For the text-containing cell, return its midpoint in [x, y] coordinate format. 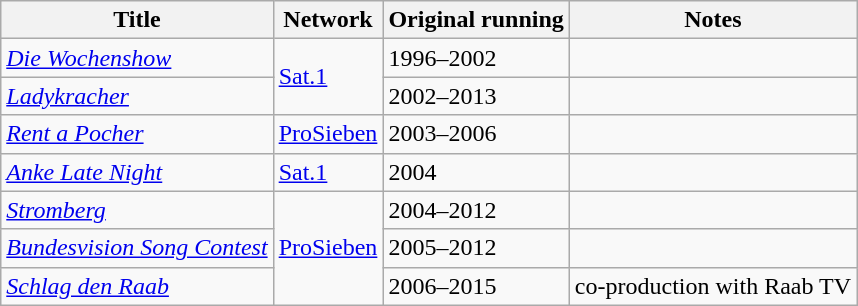
Network [328, 20]
Rent a Pocher [137, 134]
2006–2015 [476, 286]
Anke Late Night [137, 172]
Original running [476, 20]
Stromberg [137, 210]
2004 [476, 172]
Ladykracher [137, 96]
1996–2002 [476, 58]
Schlag den Raab [137, 286]
Die Wochenshow [137, 58]
Bundesvision Song Contest [137, 248]
2003–2006 [476, 134]
Title [137, 20]
co-production with Raab TV [712, 286]
2004–2012 [476, 210]
2002–2013 [476, 96]
Notes [712, 20]
2005–2012 [476, 248]
